Capture the cell that displays the provided text and extract its (X, Y) central coordinate. 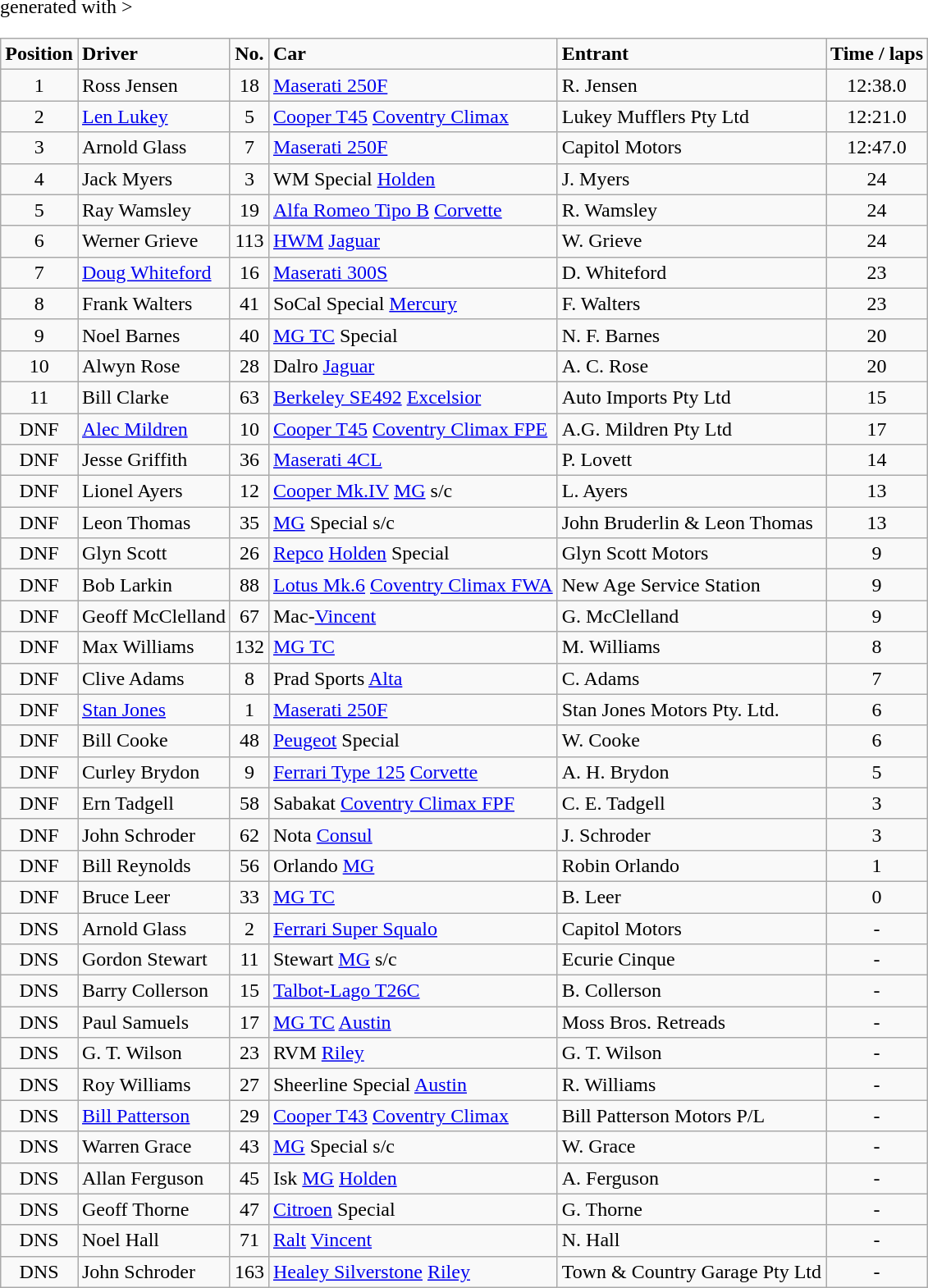
A. Ferguson (691, 1178)
Berkeley SE492 Excelsior (413, 397)
Dalro Jaguar (413, 366)
Moss Bros. Retreads (691, 1022)
R. Wamsley (691, 210)
40 (249, 335)
35 (249, 523)
Orlando MG (413, 866)
Clive Adams (153, 678)
56 (249, 866)
C. E. Tadgell (691, 803)
Bill Patterson Motors P/L (691, 1116)
Bob Larkin (153, 585)
Alwyn Rose (153, 366)
Glyn Scott (153, 554)
Roy Williams (153, 1085)
B. Leer (691, 897)
C. Adams (691, 678)
Cooper Mk.IV MG s/c (413, 491)
41 (249, 304)
47 (249, 1209)
Allan Ferguson (153, 1178)
Ralt Vincent (413, 1240)
MG TC Special (413, 335)
48 (249, 741)
Stan Jones Motors Pty. Ltd. (691, 710)
Max Williams (153, 647)
Cooper T43 Coventry Climax (413, 1116)
Cooper T45 Coventry Climax FPE (413, 429)
Position (39, 54)
63 (249, 397)
Bill Reynolds (153, 866)
RVM Riley (413, 1053)
62 (249, 834)
John Bruderlin & Leon Thomas (691, 523)
W. Grieve (691, 241)
Curley Brydon (153, 772)
Ray Wamsley (153, 210)
Frank Walters (153, 304)
43 (249, 1147)
Ferrari Type 125 Corvette (413, 772)
No. (249, 54)
Robin Orlando (691, 866)
Ern Tadgell (153, 803)
L. Ayers (691, 491)
Auto Imports Pty Ltd (691, 397)
Warren Grace (153, 1147)
R. Jensen (691, 85)
Lukey Mufflers Pty Ltd (691, 116)
28 (249, 366)
Stewart MG s/c (413, 960)
12:21.0 (877, 116)
N. Hall (691, 1240)
G. McClelland (691, 616)
F. Walters (691, 304)
Citroen Special (413, 1209)
71 (249, 1240)
Len Lukey (153, 116)
G. Thorne (691, 1209)
Talbot-Lago T26C (413, 991)
58 (249, 803)
12:47.0 (877, 148)
Town & Country Garage Pty Ltd (691, 1272)
M. Williams (691, 647)
Stan Jones (153, 710)
29 (249, 1116)
Car (413, 54)
Paul Samuels (153, 1022)
Entrant (691, 54)
4 (39, 179)
Time / laps (877, 54)
Jesse Griffith (153, 460)
113 (249, 241)
P. Lovett (691, 460)
WM Special Holden (413, 179)
D. Whiteford (691, 272)
Sabakat Coventry Climax FPF (413, 803)
88 (249, 585)
Noel Hall (153, 1240)
Bruce Leer (153, 897)
12:38.0 (877, 85)
Mac-Vincent (413, 616)
Leon Thomas (153, 523)
Maserati 300S (413, 272)
Alfa Romeo Tipo B Corvette (413, 210)
19 (249, 210)
Sheerline Special Austin (413, 1085)
Isk MG Holden (413, 1178)
Bill Clarke (153, 397)
16 (249, 272)
Doug Whiteford (153, 272)
Bill Patterson (153, 1116)
Lionel Ayers (153, 491)
Alec Mildren (153, 429)
Jack Myers (153, 179)
45 (249, 1178)
Driver (153, 54)
W. Cooke (691, 741)
A. C. Rose (691, 366)
Ferrari Super Squalo (413, 928)
J. Myers (691, 179)
Cooper T45 Coventry Climax (413, 116)
36 (249, 460)
R. Williams (691, 1085)
Bill Cooke (153, 741)
Healey Silverstone Riley (413, 1272)
Geoff Thorne (153, 1209)
Prad Sports Alta (413, 678)
A.G. Mildren Pty Ltd (691, 429)
New Age Service Station (691, 585)
J. Schroder (691, 834)
Werner Grieve (153, 241)
Ecurie Cinque (691, 960)
33 (249, 897)
N. F. Barnes (691, 335)
Barry Collerson (153, 991)
Ross Jensen (153, 85)
Maserati 4CL (413, 460)
26 (249, 554)
Glyn Scott Motors (691, 554)
12 (249, 491)
Gordon Stewart (153, 960)
Lotus Mk.6 Coventry Climax FWA (413, 585)
163 (249, 1272)
Repco Holden Special (413, 554)
14 (877, 460)
67 (249, 616)
18 (249, 85)
B. Collerson (691, 991)
HWM Jaguar (413, 241)
Nota Consul (413, 834)
Peugeot Special (413, 741)
A. H. Brydon (691, 772)
27 (249, 1085)
Geoff McClelland (153, 616)
SoCal Special Mercury (413, 304)
W. Grace (691, 1147)
132 (249, 647)
MG TC Austin (413, 1022)
0 (877, 897)
Noel Barnes (153, 335)
